Scan for the cell matching the given text and deliver its (x, y) coordinate at center. 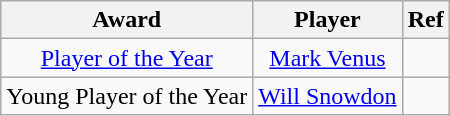
Ref (426, 20)
Mark Venus (328, 58)
Award (127, 20)
Will Snowdon (328, 96)
Young Player of the Year (127, 96)
Player of the Year (127, 58)
Player (328, 20)
